Extract the [x, y] coordinate from the center of the cell holding the provided text.  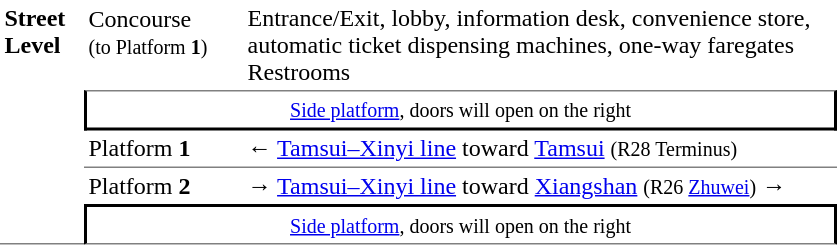
Platform 2 [164, 186]
Platform 1 [164, 149]
Street Level [42, 122]
Entrance/Exit, lobby, information desk, convenience store, automatic ticket dispensing machines, one-way faregatesRestrooms [540, 45]
← Tamsui–Xinyi line toward Tamsui (R28 Terminus) [540, 149]
→ Tamsui–Xinyi line toward Xiangshan (R26 Zhuwei) → [540, 186]
Concourse(to Platform 1) [164, 45]
